Detect which cell encompasses the target text, then output its (X, Y) center coordinate. 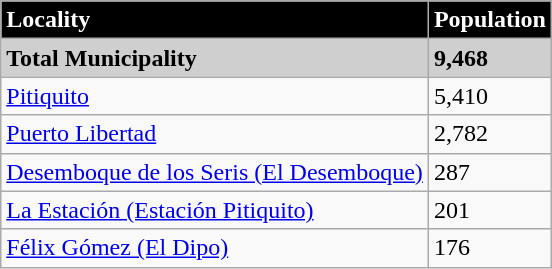
Puerto Libertad (215, 134)
Population (490, 20)
La Estación (Estación Pitiquito) (215, 210)
9,468 (490, 58)
Locality (215, 20)
Total Municipality (215, 58)
2,782 (490, 134)
176 (490, 248)
Félix Gómez (El Dipo) (215, 248)
Pitiquito (215, 96)
5,410 (490, 96)
Desemboque de los Seris (El Desemboque) (215, 172)
201 (490, 210)
287 (490, 172)
